Detect which cell encompasses the target text, then output its (x, y) center coordinate. 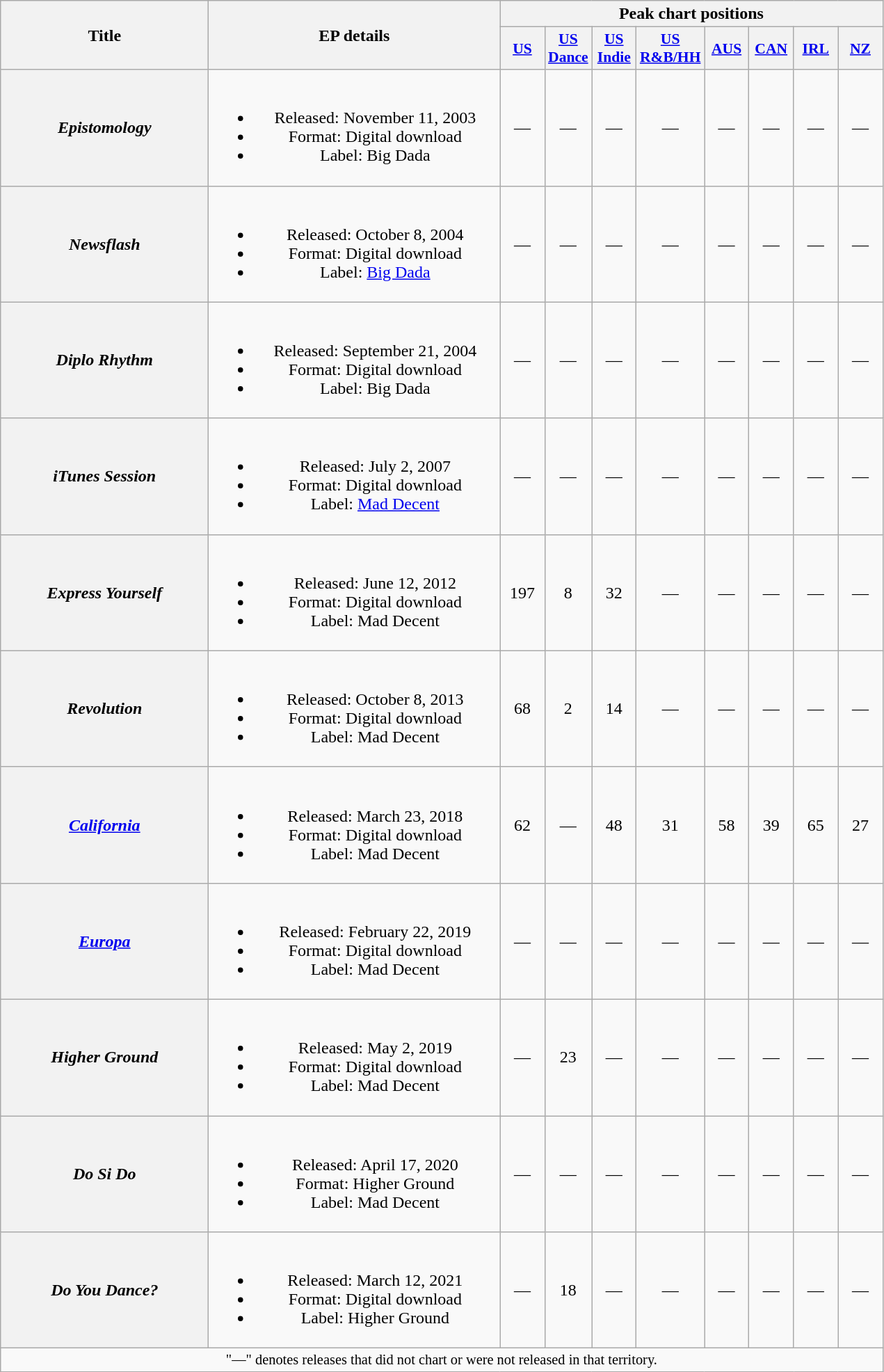
Epistomology (104, 128)
California (104, 825)
"—" denotes releases that did not chart or were not released in that territory. (442, 1360)
Released: May 2, 2019Format: Digital downloadLabel: Mad Decent (355, 1058)
Released: March 12, 2021Format: Digital downloadLabel: Higher Ground (355, 1290)
Released: July 2, 2007Format: Digital downloadLabel: Mad Decent (355, 476)
62 (522, 825)
39 (771, 825)
Revolution (104, 708)
Released: October 8, 2004Format: Digital downloadLabel: Big Dada (355, 244)
Newsflash (104, 244)
IRL (816, 49)
CAN (771, 49)
48 (614, 825)
Released: November 11, 2003Format: Digital downloadLabel: Big Dada (355, 128)
Peak chart positions (691, 14)
USDance (568, 49)
Title (104, 35)
2 (568, 708)
Higher Ground (104, 1058)
USIndie (614, 49)
Released: April 17, 2020Format: Higher GroundLabel: Mad Decent (355, 1174)
58 (726, 825)
USR&B/HH (670, 49)
8 (568, 593)
18 (568, 1290)
Released: June 12, 2012Format: Digital downloadLabel: Mad Decent (355, 593)
14 (614, 708)
Released: October 8, 2013Format: Digital downloadLabel: Mad Decent (355, 708)
US (522, 49)
31 (670, 825)
65 (816, 825)
Released: September 21, 2004Format: Digital downloadLabel: Big Dada (355, 360)
Released: February 22, 2019Format: Digital downloadLabel: Mad Decent (355, 941)
EP details (355, 35)
Do Si Do (104, 1174)
23 (568, 1058)
Released: March 23, 2018Format: Digital downloadLabel: Mad Decent (355, 825)
68 (522, 708)
197 (522, 593)
Express Yourself (104, 593)
Diplo Rhythm (104, 360)
Do You Dance? (104, 1290)
iTunes Session (104, 476)
Europa (104, 941)
AUS (726, 49)
32 (614, 593)
27 (860, 825)
NZ (860, 49)
